From the cell containing the given text, extract its center point as [x, y] coordinate. 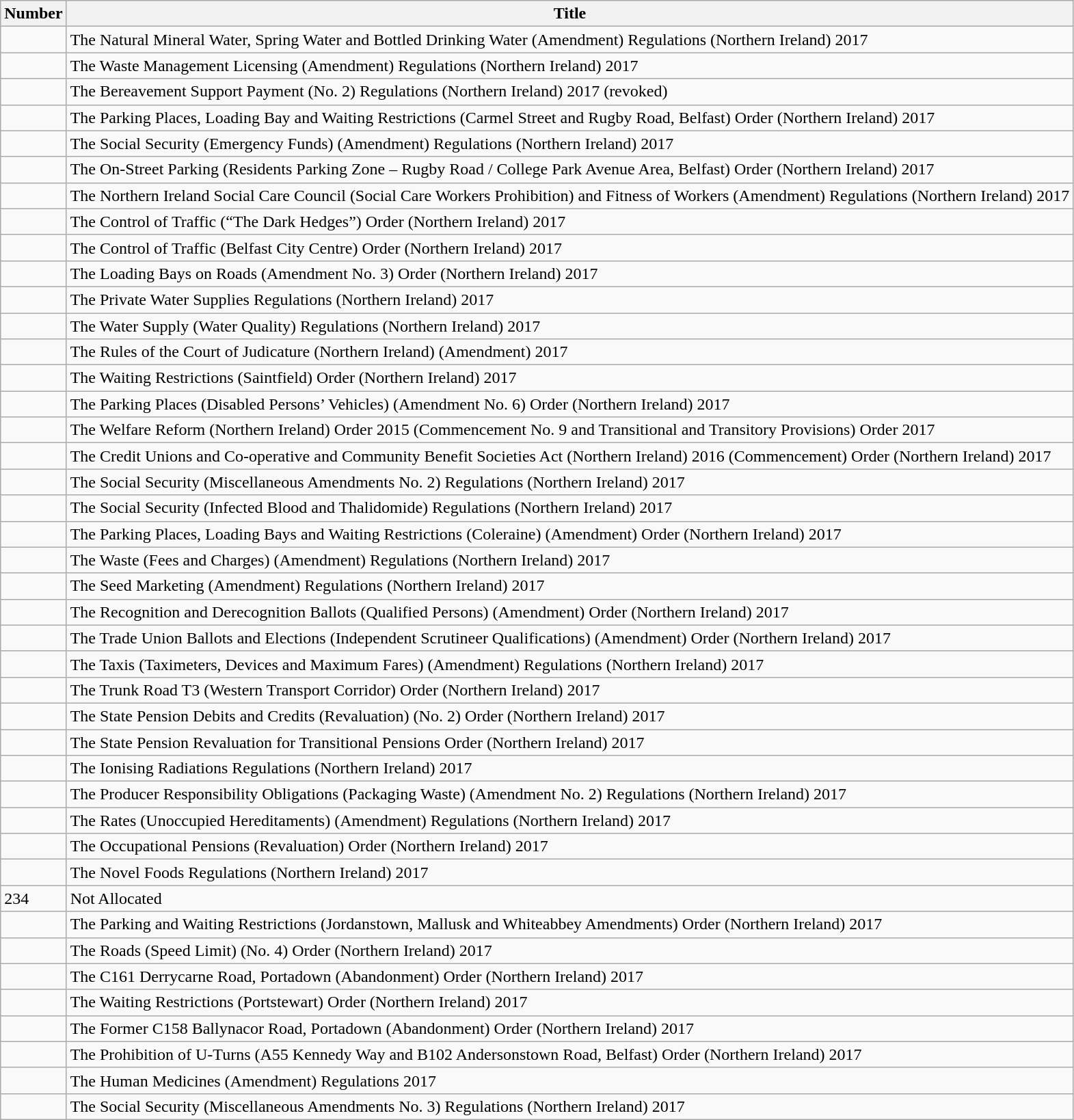
The Seed Marketing (Amendment) Regulations (Northern Ireland) 2017 [570, 586]
The Parking and Waiting Restrictions (Jordanstown, Mallusk and Whiteabbey Amendments) Order (Northern Ireland) 2017 [570, 924]
The Social Security (Infected Blood and Thalidomide) Regulations (Northern Ireland) 2017 [570, 508]
The Trade Union Ballots and Elections (Independent Scrutineer Qualifications) (Amendment) Order (Northern Ireland) 2017 [570, 638]
The Waiting Restrictions (Portstewart) Order (Northern Ireland) 2017 [570, 1002]
The Natural Mineral Water, Spring Water and Bottled Drinking Water (Amendment) Regulations (Northern Ireland) 2017 [570, 40]
The Trunk Road T3 (Western Transport Corridor) Order (Northern Ireland) 2017 [570, 690]
The Private Water Supplies Regulations (Northern Ireland) 2017 [570, 299]
The Credit Unions and Co-operative and Community Benefit Societies Act (Northern Ireland) 2016 (Commencement) Order (Northern Ireland) 2017 [570, 456]
The Water Supply (Water Quality) Regulations (Northern Ireland) 2017 [570, 326]
The Recognition and Derecognition Ballots (Qualified Persons) (Amendment) Order (Northern Ireland) 2017 [570, 612]
The State Pension Debits and Credits (Revaluation) (No. 2) Order (Northern Ireland) 2017 [570, 716]
The C161 Derrycarne Road, Portadown (Abandonment) Order (Northern Ireland) 2017 [570, 976]
The Former C158 Ballynacor Road, Portadown (Abandonment) Order (Northern Ireland) 2017 [570, 1028]
The Northern Ireland Social Care Council (Social Care Workers Prohibition) and Fitness of Workers (Amendment) Regulations (Northern Ireland) 2017 [570, 196]
The Parking Places, Loading Bay and Waiting Restrictions (Carmel Street and Rugby Road, Belfast) Order (Northern Ireland) 2017 [570, 118]
The Parking Places, Loading Bays and Waiting Restrictions (Coleraine) (Amendment) Order (Northern Ireland) 2017 [570, 534]
The Producer Responsibility Obligations (Packaging Waste) (Amendment No. 2) Regulations (Northern Ireland) 2017 [570, 795]
The Social Security (Miscellaneous Amendments No. 2) Regulations (Northern Ireland) 2017 [570, 482]
234 [33, 898]
The Welfare Reform (Northern Ireland) Order 2015 (Commencement No. 9 and Transitional and Transitory Provisions) Order 2017 [570, 430]
Not Allocated [570, 898]
The Loading Bays on Roads (Amendment No. 3) Order (Northern Ireland) 2017 [570, 274]
The Occupational Pensions (Revaluation) Order (Northern Ireland) 2017 [570, 846]
The Human Medicines (Amendment) Regulations 2017 [570, 1080]
The Roads (Speed Limit) (No. 4) Order (Northern Ireland) 2017 [570, 950]
The Bereavement Support Payment (No. 2) Regulations (Northern Ireland) 2017 (revoked) [570, 92]
The Control of Traffic (Belfast City Centre) Order (Northern Ireland) 2017 [570, 248]
The Parking Places (Disabled Persons’ Vehicles) (Amendment No. 6) Order (Northern Ireland) 2017 [570, 404]
Number [33, 14]
The Taxis (Taximeters, Devices and Maximum Fares) (Amendment) Regulations (Northern Ireland) 2017 [570, 664]
Title [570, 14]
The Social Security (Emergency Funds) (Amendment) Regulations (Northern Ireland) 2017 [570, 144]
The Waiting Restrictions (Saintfield) Order (Northern Ireland) 2017 [570, 378]
The State Pension Revaluation for Transitional Pensions Order (Northern Ireland) 2017 [570, 742]
The Ionising Radiations Regulations (Northern Ireland) 2017 [570, 769]
The Rules of the Court of Judicature (Northern Ireland) (Amendment) 2017 [570, 352]
The Waste Management Licensing (Amendment) Regulations (Northern Ireland) 2017 [570, 66]
The Novel Foods Regulations (Northern Ireland) 2017 [570, 872]
The Rates (Unoccupied Hereditaments) (Amendment) Regulations (Northern Ireland) 2017 [570, 821]
The On-Street Parking (Residents Parking Zone – Rugby Road / College Park Avenue Area, Belfast) Order (Northern Ireland) 2017 [570, 170]
The Control of Traffic (“The Dark Hedges”) Order (Northern Ireland) 2017 [570, 222]
The Social Security (Miscellaneous Amendments No. 3) Regulations (Northern Ireland) 2017 [570, 1106]
The Prohibition of U-Turns (A55 Kennedy Way and B102 Andersonstown Road, Belfast) Order (Northern Ireland) 2017 [570, 1054]
The Waste (Fees and Charges) (Amendment) Regulations (Northern Ireland) 2017 [570, 560]
